Scan for the cell matching the given text and deliver its [x, y] coordinate at center. 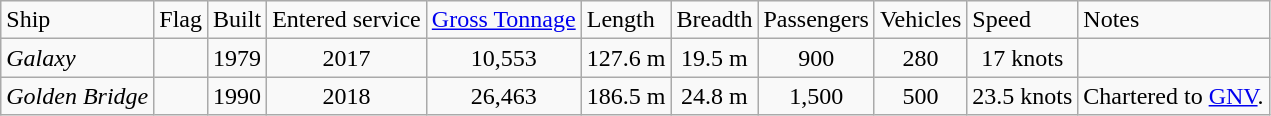
1979 [238, 58]
127.6 m [626, 58]
10,553 [504, 58]
Chartered to GNV. [1174, 96]
Entered service [347, 20]
17 knots [1022, 58]
1990 [238, 96]
Gross Tonnage [504, 20]
Breadth [714, 20]
Built [238, 20]
Notes [1174, 20]
Galaxy [78, 58]
Length [626, 20]
19.5 m [714, 58]
186.5 m [626, 96]
Speed [1022, 20]
Ship [78, 20]
900 [816, 58]
2018 [347, 96]
280 [920, 58]
Golden Bridge [78, 96]
1,500 [816, 96]
Passengers [816, 20]
24.8 m [714, 96]
2017 [347, 58]
500 [920, 96]
26,463 [504, 96]
Flag [181, 20]
23.5 knots [1022, 96]
Vehicles [920, 20]
